Provide the [X, Y] coordinate of the cell's center where the given text is located.  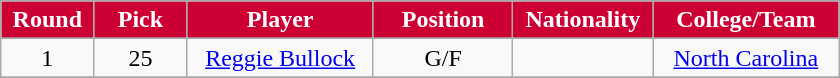
College/Team [746, 20]
Pick [140, 20]
G/F [443, 58]
Reggie Bullock [280, 58]
Player [280, 20]
Round [48, 20]
25 [140, 58]
Nationality [583, 20]
Position [443, 20]
1 [48, 58]
North Carolina [746, 58]
